For the text-containing cell, return its midpoint in (X, Y) coordinate format. 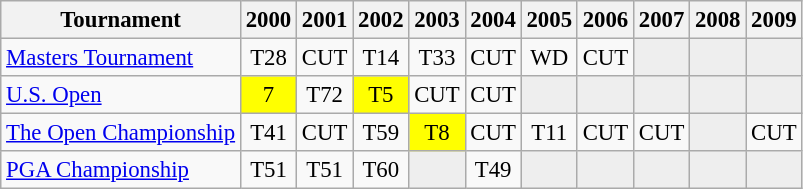
T28 (268, 58)
2009 (774, 20)
U.S. Open (121, 95)
T14 (381, 58)
PGA Championship (121, 170)
2000 (268, 20)
T49 (493, 170)
2006 (605, 20)
2007 (661, 20)
The Open Championship (121, 133)
WD (549, 58)
2003 (437, 20)
Tournament (121, 20)
2001 (325, 20)
2008 (718, 20)
T41 (268, 133)
T33 (437, 58)
T5 (381, 95)
T59 (381, 133)
T11 (549, 133)
2005 (549, 20)
7 (268, 95)
T72 (325, 95)
2002 (381, 20)
2004 (493, 20)
T60 (381, 170)
Masters Tournament (121, 58)
T8 (437, 133)
